Pinpoint the cell where the given text exists, returning its (x, y) midpoint coordinate. 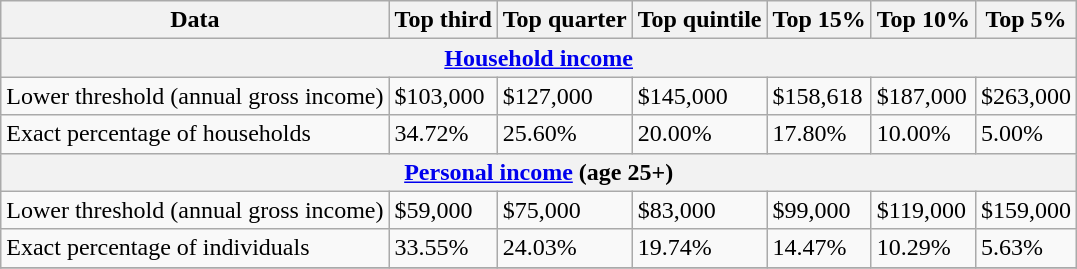
Top quintile (700, 20)
19.74% (700, 248)
$187,000 (923, 96)
Top 15% (819, 20)
$127,000 (564, 96)
5.00% (1026, 134)
Personal income (age 25+) (539, 172)
Data (195, 20)
Top quarter (564, 20)
Exact percentage of households (195, 134)
33.55% (443, 248)
$145,000 (700, 96)
$83,000 (700, 210)
$99,000 (819, 210)
14.47% (819, 248)
$103,000 (443, 96)
$159,000 (1026, 210)
$119,000 (923, 210)
5.63% (1026, 248)
10.29% (923, 248)
Top 5% (1026, 20)
$59,000 (443, 210)
24.03% (564, 248)
$75,000 (564, 210)
Top 10% (923, 20)
25.60% (564, 134)
20.00% (700, 134)
17.80% (819, 134)
Top third (443, 20)
$263,000 (1026, 96)
Household income (539, 58)
10.00% (923, 134)
$158,618 (819, 96)
34.72% (443, 134)
Exact percentage of individuals (195, 248)
